Return the (x, y) coordinate for the center point of the cell that contains the specified text.  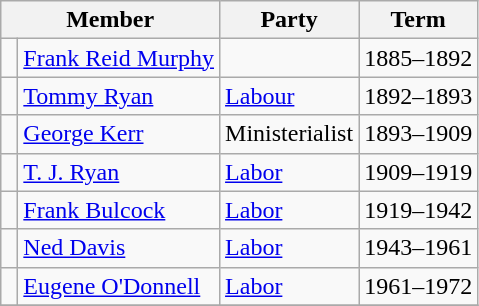
T. J. Ryan (119, 172)
1919–1942 (418, 210)
Eugene O'Donnell (119, 286)
1892–1893 (418, 96)
Labour (290, 96)
1943–1961 (418, 248)
1909–1919 (418, 172)
1893–1909 (418, 134)
Frank Bulcock (119, 210)
Ned Davis (119, 248)
Ministerialist (290, 134)
Party (290, 20)
1885–1892 (418, 58)
Member (110, 20)
Tommy Ryan (119, 96)
George Kerr (119, 134)
1961–1972 (418, 286)
Frank Reid Murphy (119, 58)
Term (418, 20)
